Determine the [X, Y] coordinate at the center of the cell enclosing the given text.  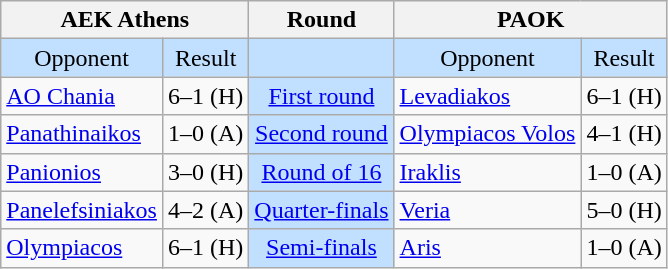
Panelefsiniakos [82, 210]
Second round [322, 134]
Panionios [82, 172]
Semi-finals [322, 248]
AO Chania [82, 96]
Olympiacos Volos [488, 134]
Levadiakos [488, 96]
Iraklis [488, 172]
PAOK [530, 20]
4–2 (A) [205, 210]
3–0 (H) [205, 172]
Veria [488, 210]
5–0 (H) [624, 210]
Panathinaikos [82, 134]
Olympiacos [82, 248]
Round of 16 [322, 172]
Aris [488, 248]
4–1 (H) [624, 134]
Round [322, 20]
AEK Athens [125, 20]
First round [322, 96]
Quarter-finals [322, 210]
